Provide the [x, y] coordinate of the cell's center where the given text is located.  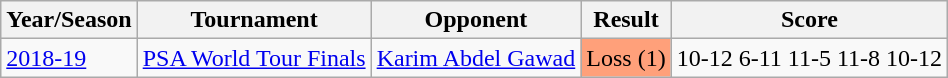
Tournament [254, 20]
Karim Abdel Gawad [476, 58]
Year/Season [69, 20]
Result [626, 20]
10-12 6-11 11-5 11-8 10-12 [809, 58]
Opponent [476, 20]
PSA World Tour Finals [254, 58]
Score [809, 20]
2018-19 [69, 58]
Loss (1) [626, 58]
